Search for the cell housing the specified text and yield its (x, y) center coordinate. 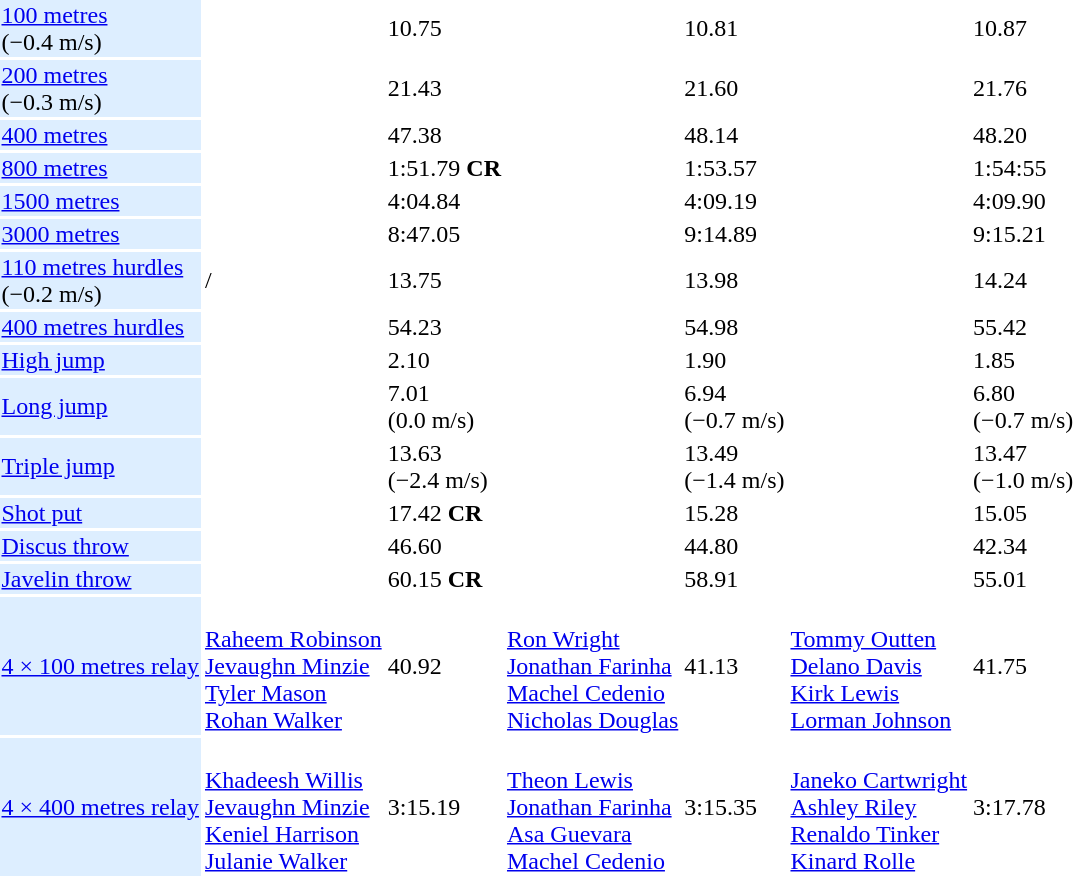
10.81 (734, 28)
10.75 (444, 28)
6.94 (−0.7 m/s) (734, 406)
4 × 100 metres relay (100, 666)
800 metres (100, 168)
21.60 (734, 88)
1:53.57 (734, 168)
58.91 (734, 579)
44.80 (734, 546)
13.75 (444, 280)
100 metres (−0.4 m/s) (100, 28)
Raheem Robinson Jevaughn Minzie Tyler Mason Rohan Walker (293, 666)
3000 metres (100, 234)
1.90 (734, 360)
3:15.19 (444, 807)
40.92 (444, 666)
47.38 (444, 135)
13.49 (−1.4 m/s) (734, 466)
Tommy Outten Delano Davis Kirk Lewis Lorman Johnson (879, 666)
46.60 (444, 546)
High jump (100, 360)
Long jump (100, 406)
Shot put (100, 513)
Ron Wright Jonathan Farinha Machel Cedenio Nicholas Douglas (592, 666)
21.43 (444, 88)
Theon Lewis Jonathan Farinha Asa Guevara Machel Cedenio (592, 807)
200 metres (−0.3 m/s) (100, 88)
41.13 (734, 666)
Triple jump (100, 466)
8:47.05 (444, 234)
3:15.35 (734, 807)
13.98 (734, 280)
54.23 (444, 327)
Khadeesh Willis Jevaughn Minzie Keniel Harrison Julanie Walker (293, 807)
4 × 400 metres relay (100, 807)
400 metres hurdles (100, 327)
17.42 CR (444, 513)
110 metres hurdles (−0.2 m/s) (100, 280)
48.14 (734, 135)
60.15 CR (444, 579)
Discus throw (100, 546)
/ (293, 280)
7.01 (0.0 m/s) (444, 406)
4:09.19 (734, 201)
Janeko Cartwright Ashley Riley Renaldo Tinker Kinard Rolle (879, 807)
13.63 (−2.4 m/s) (444, 466)
2.10 (444, 360)
15.28 (734, 513)
Javelin throw (100, 579)
4:04.84 (444, 201)
54.98 (734, 327)
400 metres (100, 135)
9:14.89 (734, 234)
1500 metres (100, 201)
1:51.79 CR (444, 168)
